Identify which cell holds the provided text, then report its [X, Y] central coordinate. 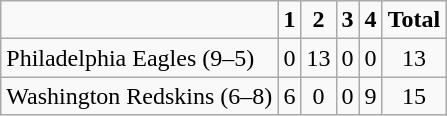
4 [370, 20]
Total [414, 20]
1 [290, 20]
15 [414, 96]
2 [318, 20]
6 [290, 96]
3 [348, 20]
9 [370, 96]
Washington Redskins (6–8) [140, 96]
Philadelphia Eagles (9–5) [140, 58]
